Identify which cell holds the provided text, then report its (X, Y) central coordinate. 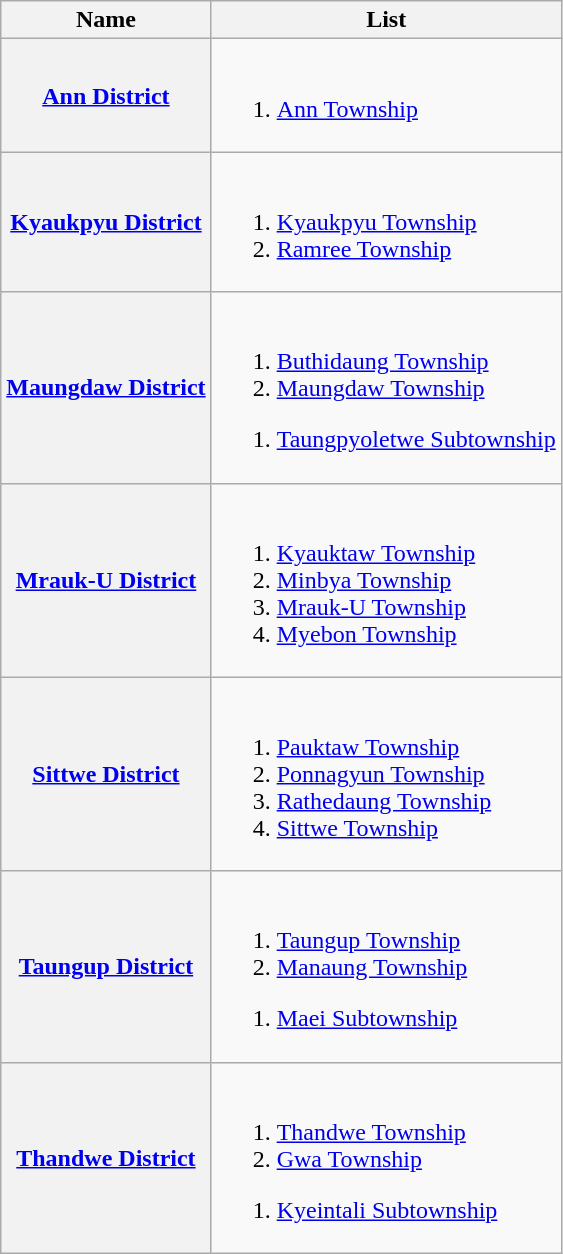
Kyaukpyu TownshipRamree Township (386, 222)
Kyauktaw TownshipMinbya TownshipMrauk-U TownshipMyebon Township (386, 580)
Taungup District (106, 966)
Maungdaw District (106, 388)
Sittwe District (106, 774)
Buthidaung TownshipMaungdaw TownshipTaungpyoletwe Subtownship (386, 388)
Thandwe District (106, 1158)
Mrauk-U District (106, 580)
Name (106, 20)
Kyaukpyu District (106, 222)
Taungup TownshipManaung TownshipMaei Subtownship (386, 966)
Ann District (106, 96)
Ann Township (386, 96)
List (386, 20)
Thandwe TownshipGwa TownshipKyeintali Subtownship (386, 1158)
Pauktaw TownshipPonnagyun TownshipRathedaung TownshipSittwe Township (386, 774)
